Detect which cell encompasses the target text, then output its [X, Y] center coordinate. 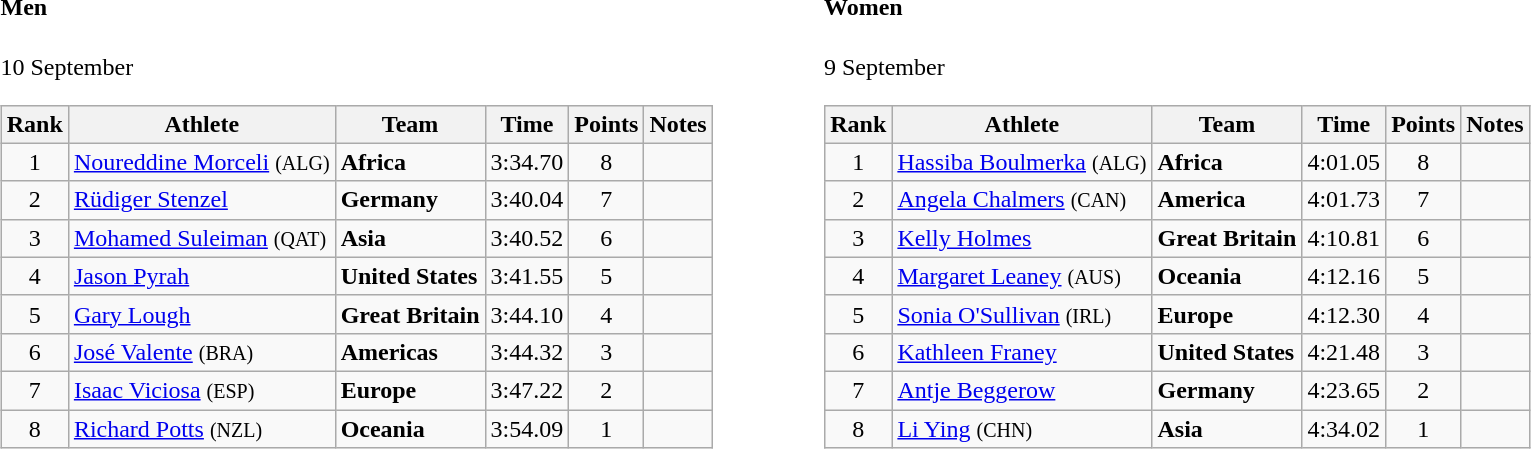
Rüdiger Stenzel [202, 200]
Antje Beggerow [1022, 390]
4:34.02 [1344, 429]
3:34.70 [527, 162]
America [1227, 200]
Gary Lough [202, 314]
Isaac Viciosa (ESP) [202, 390]
4:01.05 [1344, 162]
Hassiba Boulmerka (ALG) [1022, 162]
4:12.16 [1344, 276]
Margaret Leaney (AUS) [1022, 276]
3:44.32 [527, 352]
Mohamed Suleiman (QAT) [202, 238]
Americas [410, 352]
Jason Pyrah [202, 276]
4:12.30 [1344, 314]
4:23.65 [1344, 390]
3:44.10 [527, 314]
3:41.55 [527, 276]
3:47.22 [527, 390]
Richard Potts (NZL) [202, 429]
4:10.81 [1344, 238]
Kelly Holmes [1022, 238]
3:54.09 [527, 429]
Li Ying (CHN) [1022, 429]
José Valente (BRA) [202, 352]
3:40.04 [527, 200]
Angela Chalmers (CAN) [1022, 200]
Sonia O'Sullivan (IRL) [1022, 314]
Kathleen Franey [1022, 352]
4:01.73 [1344, 200]
3:40.52 [527, 238]
Noureddine Morceli (ALG) [202, 162]
4:21.48 [1344, 352]
